From the cell containing the given text, extract its center point as (X, Y) coordinate. 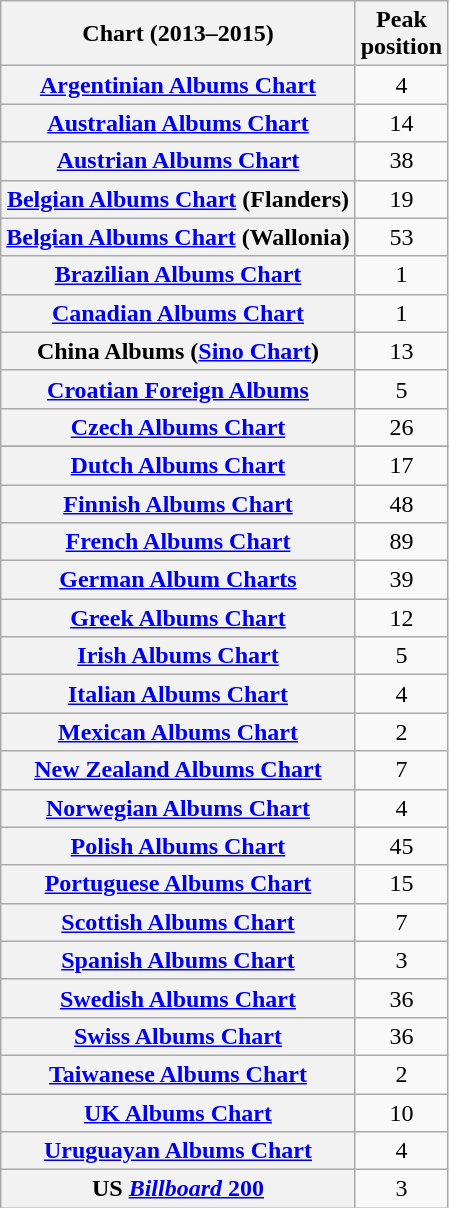
Australian Albums Chart (178, 123)
Swedish Albums Chart (178, 998)
12 (401, 618)
Belgian Albums Chart (Wallonia) (178, 237)
45 (401, 846)
German Album Charts (178, 580)
Taiwanese Albums Chart (178, 1074)
New Zealand Albums Chart (178, 770)
39 (401, 580)
Irish Albums Chart (178, 656)
Chart (2013–2015) (178, 34)
13 (401, 351)
China Albums (Sino Chart) (178, 351)
Croatian Foreign Albums (178, 389)
Belgian Albums Chart (Flanders) (178, 199)
26 (401, 427)
Norwegian Albums Chart (178, 808)
14 (401, 123)
53 (401, 237)
French Albums Chart (178, 542)
Spanish Albums Chart (178, 960)
Scottish Albums Chart (178, 922)
Argentinian Albums Chart (178, 85)
17 (401, 465)
Austrian Albums Chart (178, 161)
Canadian Albums Chart (178, 313)
Italian Albums Chart (178, 694)
Portuguese Albums Chart (178, 884)
Polish Albums Chart (178, 846)
38 (401, 161)
Uruguayan Albums Chart (178, 1151)
Dutch Albums Chart (178, 465)
UK Albums Chart (178, 1113)
US Billboard 200 (178, 1189)
Brazilian Albums Chart (178, 275)
48 (401, 503)
10 (401, 1113)
Czech Albums Chart (178, 427)
Finnish Albums Chart (178, 503)
Swiss Albums Chart (178, 1036)
Mexican Albums Chart (178, 732)
Greek Albums Chart (178, 618)
89 (401, 542)
Peakposition (401, 34)
19 (401, 199)
15 (401, 884)
